Return (X, Y) of the center of cell containing provided text 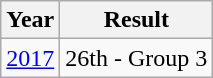
Result (136, 20)
26th - Group 3 (136, 58)
Year (30, 20)
2017 (30, 58)
